Determine the [x, y] coordinate at the center of the cell enclosing the given text.  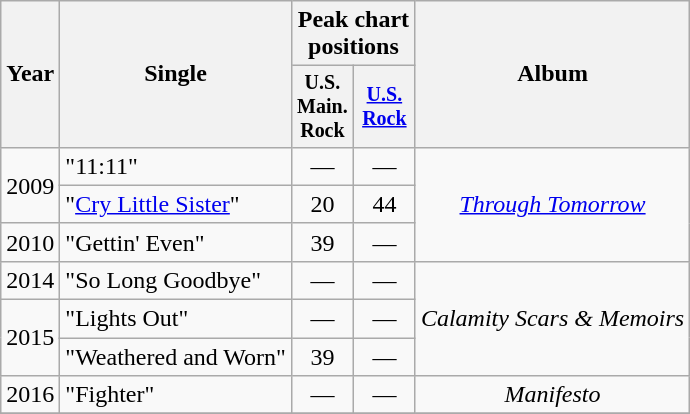
2016 [30, 395]
44 [384, 204]
2010 [30, 242]
Manifesto [552, 395]
Through Tomorrow [552, 204]
"Cry Little Sister" [176, 204]
"Fighter" [176, 395]
2015 [30, 338]
2014 [30, 280]
Single [176, 74]
U.S. Main. Rock [322, 106]
"11:11" [176, 166]
Calamity Scars & Memoirs [552, 318]
20 [322, 204]
"Gettin' Even" [176, 242]
"Lights Out" [176, 319]
"Weathered and Worn" [176, 357]
U.S. Rock [384, 106]
2009 [30, 185]
Peak chart positions [353, 34]
Year [30, 74]
Album [552, 74]
"So Long Goodbye" [176, 280]
